Pinpoint the cell where the given text exists, returning its [x, y] midpoint coordinate. 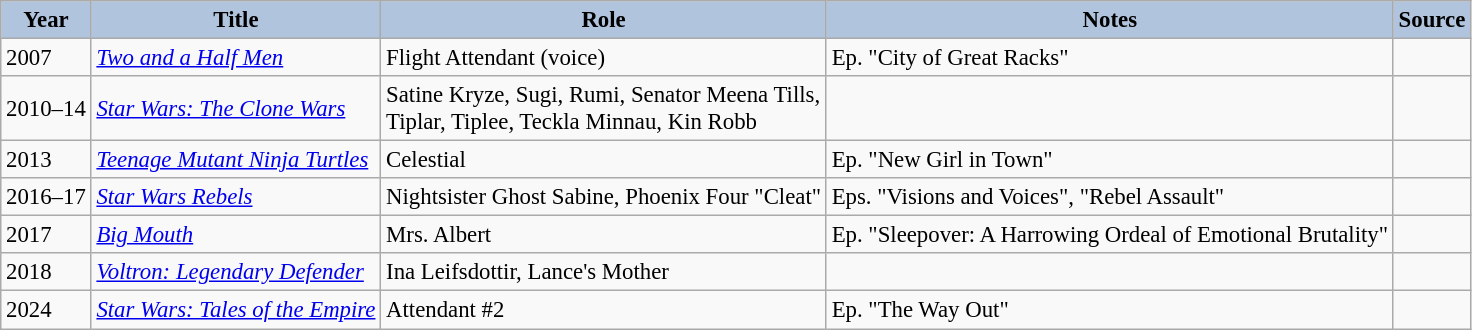
Ep. "City of Great Racks" [1110, 58]
2017 [46, 235]
Mrs. Albert [604, 235]
Big Mouth [236, 235]
Star Wars: The Clone Wars [236, 108]
Role [604, 20]
Title [236, 20]
2013 [46, 160]
Celestial [604, 160]
Source [1432, 20]
Teenage Mutant Ninja Turtles [236, 160]
Satine Kryze, Sugi, Rumi, Senator Meena Tills,Tiplar, Tiplee, Teckla Minnau, Kin Robb [604, 108]
Year [46, 20]
Two and a Half Men [236, 58]
Notes [1110, 20]
Star Wars Rebels [236, 197]
Ina Leifsdottir, Lance's Mother [604, 273]
2024 [46, 310]
Voltron: Legendary Defender [236, 273]
Eps. "Visions and Voices", "Rebel Assault" [1110, 197]
Star Wars: Tales of the Empire [236, 310]
Flight Attendant (voice) [604, 58]
2010–14 [46, 108]
2018 [46, 273]
Ep. "Sleepover: A Harrowing Ordeal of Emotional Brutality" [1110, 235]
Nightsister Ghost Sabine, Phoenix Four "Cleat" [604, 197]
2007 [46, 58]
Ep. "The Way Out" [1110, 310]
Ep. "New Girl in Town" [1110, 160]
Attendant #2 [604, 310]
2016–17 [46, 197]
